From the cell containing the given text, extract its center point as [X, Y] coordinate. 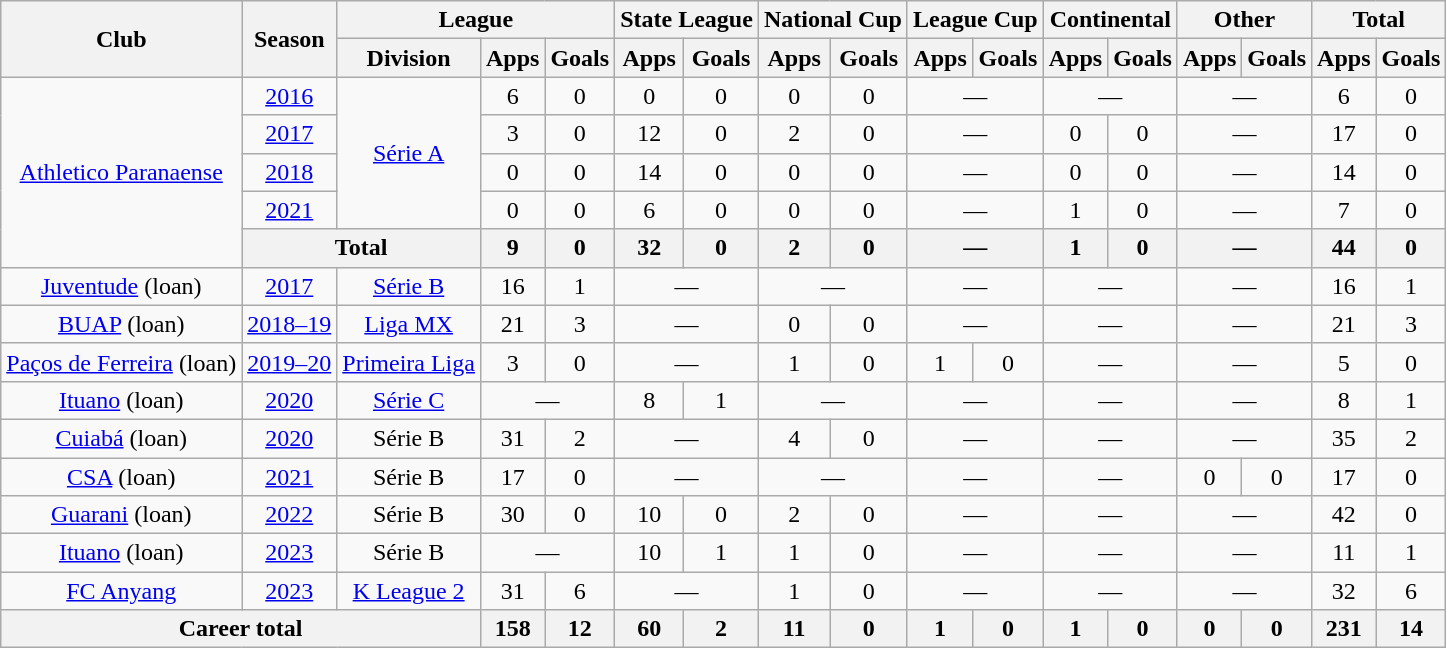
State League [687, 20]
Série A [409, 153]
44 [1344, 248]
Juventude (loan) [122, 286]
231 [1344, 629]
K League 2 [409, 591]
BUAP (loan) [122, 324]
Continental [1110, 20]
42 [1344, 515]
Paços de Ferreira (loan) [122, 362]
30 [512, 515]
FC Anyang [122, 591]
Division [409, 58]
158 [512, 629]
60 [650, 629]
CSA (loan) [122, 477]
2019–20 [290, 362]
35 [1344, 438]
Athletico Paranaense [122, 172]
2016 [290, 96]
7 [1344, 210]
2018–19 [290, 324]
Other [1244, 20]
National Cup [832, 20]
4 [794, 438]
Liga MX [409, 324]
Club [122, 39]
5 [1344, 362]
Guarani (loan) [122, 515]
Primeira Liga [409, 362]
League [476, 20]
Série C [409, 400]
2022 [290, 515]
League Cup [975, 20]
Career total [241, 629]
Season [290, 39]
2018 [290, 172]
9 [512, 248]
Cuiabá (loan) [122, 438]
